Return the [x, y] coordinate for the center point of the cell that contains the specified text.  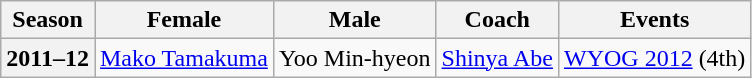
Mako Tamakuma [184, 58]
Female [184, 20]
Male [354, 20]
Shinya Abe [497, 58]
Season [48, 20]
WYOG 2012 (4th) [654, 58]
2011–12 [48, 58]
Yoo Min-hyeon [354, 58]
Events [654, 20]
Coach [497, 20]
